Search for the cell housing the specified text and yield its (X, Y) center coordinate. 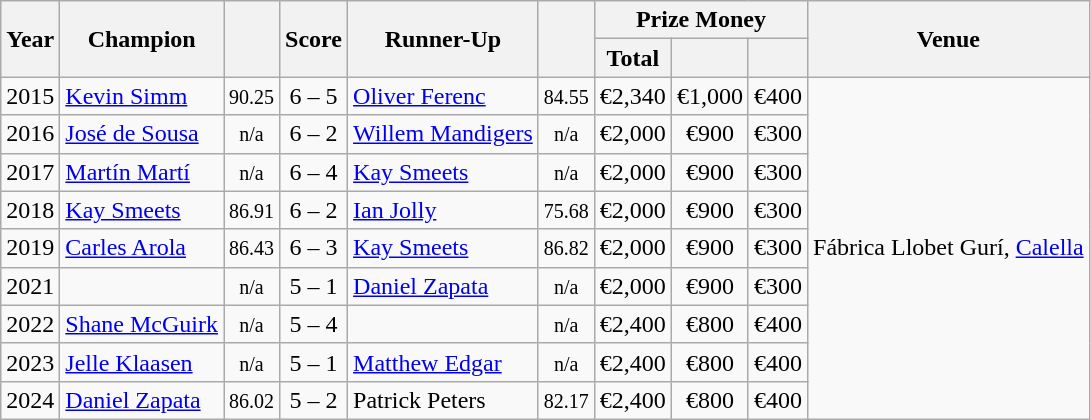
Runner-Up (444, 39)
Prize Money (700, 20)
86.43 (252, 248)
2023 (30, 362)
€1,000 (710, 96)
Shane McGuirk (142, 324)
86.02 (252, 400)
2019 (30, 248)
Kevin Simm (142, 96)
90.25 (252, 96)
Ian Jolly (444, 210)
Oliver Ferenc (444, 96)
Venue (949, 39)
Fábrica Llobet Gurí, Calella (949, 248)
2024 (30, 400)
2021 (30, 286)
6 – 5 (314, 96)
Champion (142, 39)
84.55 (566, 96)
2017 (30, 172)
Jelle Klaasen (142, 362)
Score (314, 39)
2018 (30, 210)
75.68 (566, 210)
5 – 2 (314, 400)
José de Sousa (142, 134)
86.91 (252, 210)
Martín Martí (142, 172)
2022 (30, 324)
Matthew Edgar (444, 362)
2015 (30, 96)
82.17 (566, 400)
Year (30, 39)
Willem Mandigers (444, 134)
Carles Arola (142, 248)
6 – 3 (314, 248)
Total (632, 58)
Patrick Peters (444, 400)
5 – 4 (314, 324)
86.82 (566, 248)
€2,340 (632, 96)
6 – 4 (314, 172)
2016 (30, 134)
